Extract the (X, Y) coordinate from the center of the cell holding the provided text.  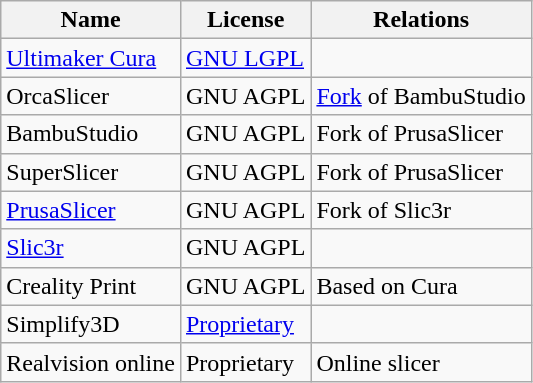
Slic3r (91, 248)
Realvision online (91, 362)
SuperSlicer (91, 172)
Based on Cura (421, 286)
OrcaSlicer (91, 96)
GNU LGPL (245, 58)
Ultimaker Cura (91, 58)
PrusaSlicer (91, 210)
License (245, 20)
Fork of BambuStudio (421, 96)
Fork of Slic3r (421, 210)
Simplify3D (91, 324)
Name (91, 20)
Online slicer (421, 362)
Creality Print (91, 286)
BambuStudio (91, 134)
Relations (421, 20)
